Return the [x, y] coordinate for the center point of the cell that contains the specified text.  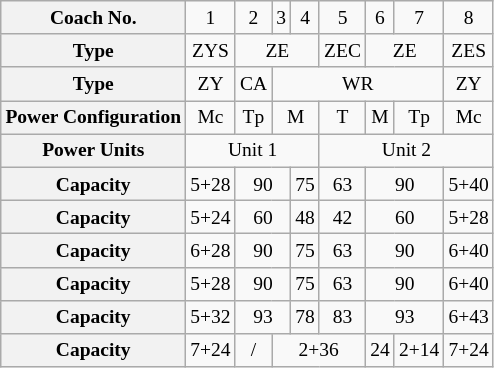
42 [342, 216]
CA [253, 84]
T [342, 118]
6+43 [469, 316]
6 [380, 18]
2+14 [419, 350]
5+24 [211, 216]
WR [358, 84]
ZYS [211, 50]
6+28 [211, 250]
ZEC [342, 50]
Power Configuration [94, 118]
8 [469, 18]
4 [306, 18]
/ [253, 350]
5+40 [469, 184]
Unit 2 [406, 150]
48 [306, 216]
24 [380, 350]
Coach No. [94, 18]
ZES [469, 50]
5 [342, 18]
83 [342, 316]
78 [306, 316]
Power Units [94, 150]
1 [211, 18]
2+36 [319, 350]
5+32 [211, 316]
2 [253, 18]
Unit 1 [253, 150]
7 [419, 18]
3 [282, 18]
